Search for the cell housing the specified text and yield its (X, Y) center coordinate. 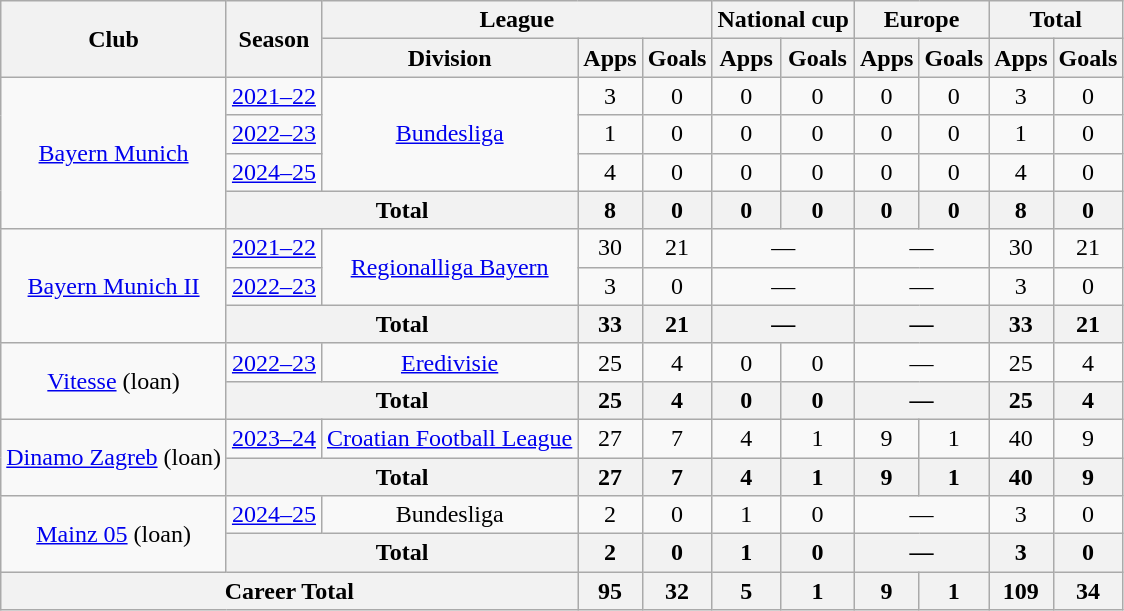
95 (610, 591)
National cup (783, 20)
Regionalliga Bayern (449, 267)
Season (274, 39)
Career Total (290, 591)
Eredivisie (449, 362)
Vitesse (loan) (114, 381)
5 (746, 591)
109 (1021, 591)
Bayern Munich (114, 153)
32 (677, 591)
League (516, 20)
Europe (921, 20)
Dinamo Zagreb (loan) (114, 457)
Mainz 05 (loan) (114, 534)
Croatian Football League (449, 438)
34 (1088, 591)
2023–24 (274, 438)
Bayern Munich II (114, 286)
Club (114, 39)
Division (449, 58)
